Extract the [x, y] coordinate from the center of the cell holding the provided text.  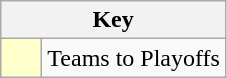
Key [114, 20]
Teams to Playoffs [134, 58]
